From the cell containing the given text, extract its center point as [x, y] coordinate. 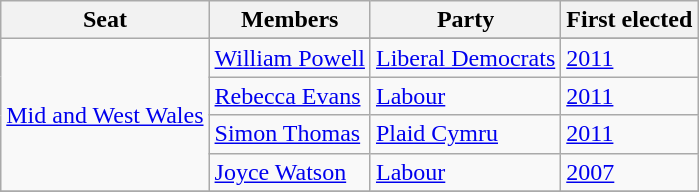
Members [290, 20]
2007 [630, 172]
Rebecca Evans [290, 96]
William Powell [290, 58]
Simon Thomas [290, 134]
First elected [630, 20]
Liberal Democrats [465, 58]
Mid and West Wales [105, 115]
Plaid Cymru [465, 134]
Seat [105, 20]
Party [465, 20]
Joyce Watson [290, 172]
